From the cell containing the given text, extract its center point as [X, Y] coordinate. 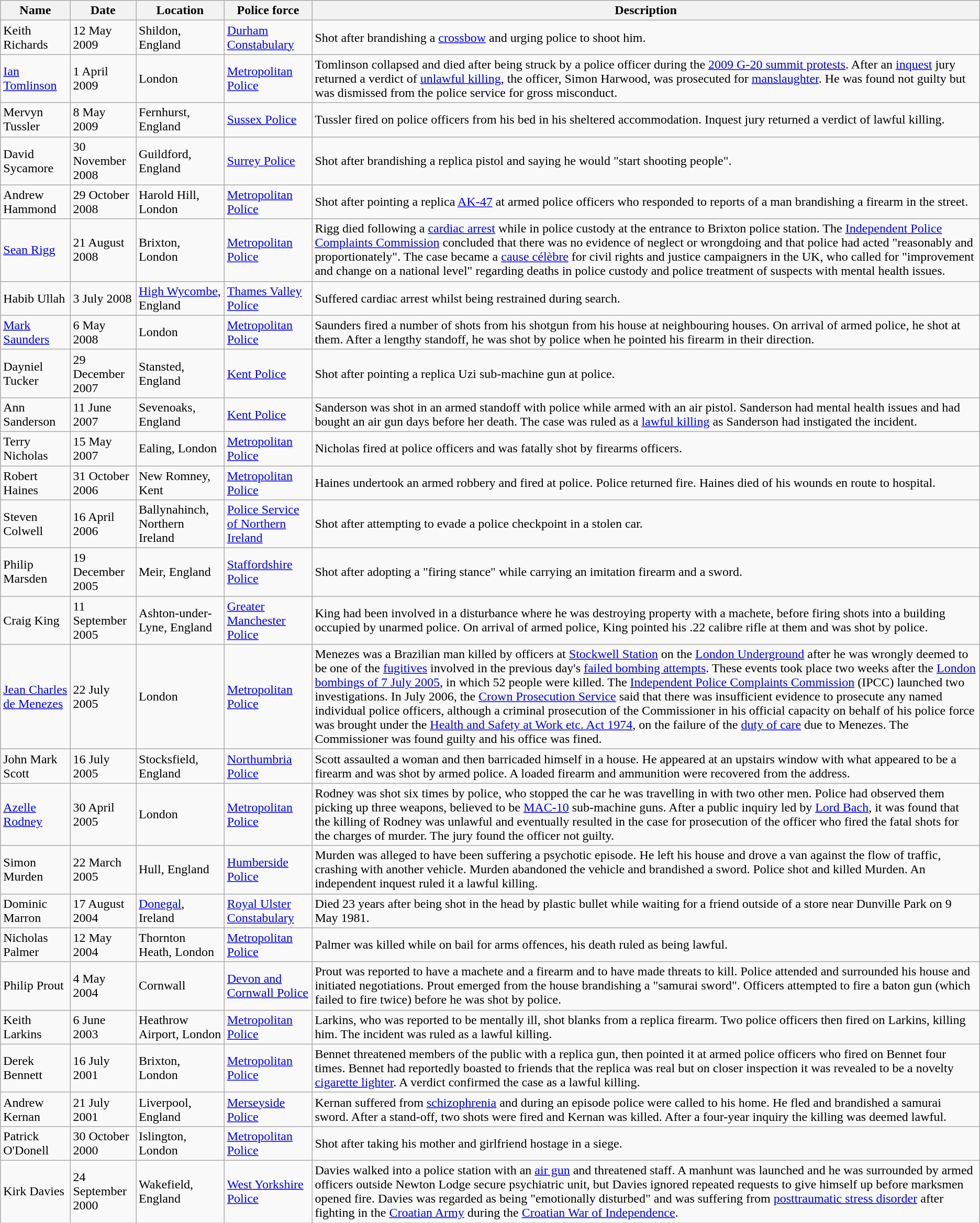
Shot after pointing a replica AK-47 at armed police officers who responded to reports of a man brandishing a firearm in the street. [646, 202]
Philip Prout [36, 986]
Stansted, England [180, 373]
3 July 2008 [103, 298]
11 September 2005 [103, 620]
Robert Haines [36, 483]
Sean Rigg [36, 250]
Sevenoaks, England [180, 415]
22 March 2005 [103, 870]
Philip Marsden [36, 572]
Merseyside Police [268, 1109]
17 August 2004 [103, 911]
Durham Constabulary [268, 38]
4 May 2004 [103, 986]
Azelle Rodney [36, 815]
Derek Bennett [36, 1068]
Ashton-under-Lyne, England [180, 620]
Islington, London [180, 1143]
Date [103, 10]
Keith Larkins [36, 1027]
Meir, England [180, 572]
Police force [268, 10]
Palmer was killed while on bail for arms offences, his death ruled as being lawful. [646, 944]
24 September 2000 [103, 1192]
Andrew Hammond [36, 202]
Nicholas fired at police officers and was fatally shot by firearms officers. [646, 448]
Thornton Heath, London [180, 944]
Shot after brandishing a replica pistol and saying he would "start shooting people". [646, 161]
12 May 2004 [103, 944]
16 April 2006 [103, 524]
Ian Tomlinson [36, 79]
15 May 2007 [103, 448]
Thames Valley Police [268, 298]
Greater Manchester Police [268, 620]
Ballynahinch, Northern Ireland [180, 524]
Terry Nicholas [36, 448]
John Mark Scott [36, 766]
Ann Sanderson [36, 415]
Fernhurst, England [180, 119]
21 July 2001 [103, 1109]
6 May 2008 [103, 332]
David Sycamore [36, 161]
Haines undertook an armed robbery and fired at police. Police returned fire. Haines died of his wounds en route to hospital. [646, 483]
Simon Murden [36, 870]
12 May 2009 [103, 38]
Died 23 years after being shot in the head by plastic bullet while waiting for a friend outside of a store near Dunville Park on 9 May 1981. [646, 911]
Hull, England [180, 870]
19 December 2005 [103, 572]
Northumbria Police [268, 766]
29 December 2007 [103, 373]
Ealing, London [180, 448]
Staffordshire Police [268, 572]
6 June 2003 [103, 1027]
16 July 2001 [103, 1068]
30 November 2008 [103, 161]
Shot after pointing a replica Uzi sub-machine gun at police. [646, 373]
High Wycombe, England [180, 298]
30 October 2000 [103, 1143]
Devon and Cornwall Police [268, 986]
Andrew Kernan [36, 1109]
Patrick O'Donell [36, 1143]
Cornwall [180, 986]
Dayniel Tucker [36, 373]
Dominic Marron [36, 911]
22 July 2005 [103, 697]
Name [36, 10]
29 October 2008 [103, 202]
New Romney, Kent [180, 483]
Suffered cardiac arrest whilst being restrained during search. [646, 298]
Shot after adopting a "firing stance" while carrying an imitation firearm and a sword. [646, 572]
Police Service of Northern Ireland [268, 524]
Mark Saunders [36, 332]
Steven Colwell [36, 524]
Heathrow Airport, London [180, 1027]
Description [646, 10]
1 April 2009 [103, 79]
Wakefield, England [180, 1192]
Donegal, Ireland [180, 911]
31 October 2006 [103, 483]
Sussex Police [268, 119]
16 July 2005 [103, 766]
Craig King [36, 620]
21 August 2008 [103, 250]
Shildon, England [180, 38]
11 June 2007 [103, 415]
Harold Hill, London [180, 202]
Surrey Police [268, 161]
Shot after brandishing a crossbow and urging police to shoot him. [646, 38]
Humberside Police [268, 870]
Keith Richards [36, 38]
Shot after taking his mother and girlfriend hostage in a siege. [646, 1143]
Mervyn Tussler [36, 119]
Nicholas Palmer [36, 944]
Jean Charles de Menezes [36, 697]
Habib Ullah [36, 298]
Guildford, England [180, 161]
Tussler fired on police officers from his bed in his sheltered accommodation. Inquest jury returned a verdict of lawful killing. [646, 119]
8 May 2009 [103, 119]
Stocksfield, England [180, 766]
Kirk Davies [36, 1192]
30 April 2005 [103, 815]
Liverpool, England [180, 1109]
West Yorkshire Police [268, 1192]
Shot after attempting to evade a police checkpoint in a stolen car. [646, 524]
Location [180, 10]
Royal Ulster Constabulary [268, 911]
